Provide the (X, Y) coordinate of the cell's center where the given text is located.  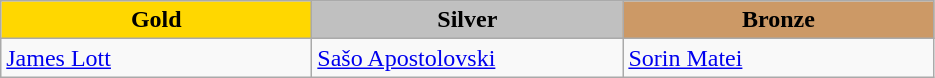
Silver (468, 20)
Bronze (778, 20)
James Lott (156, 58)
Sorin Matei (778, 58)
Sašo Apostolovski (468, 58)
Gold (156, 20)
